Search for the cell housing the specified text and yield its [x, y] center coordinate. 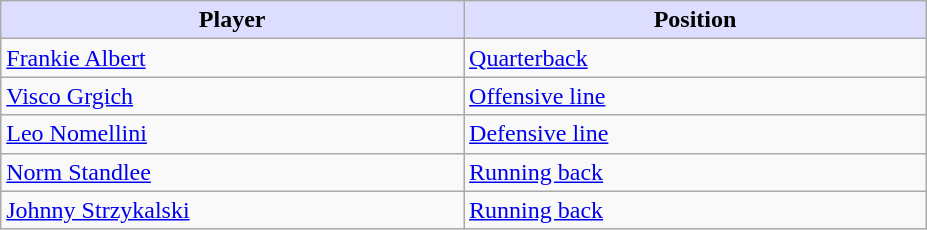
Offensive line [696, 96]
Quarterback [696, 58]
Norm Standlee [232, 172]
Frankie Albert [232, 58]
Defensive line [696, 134]
Leo Nomellini [232, 134]
Johnny Strzykalski [232, 210]
Position [696, 20]
Visco Grgich [232, 96]
Player [232, 20]
